Scan for the cell matching the given text and deliver its (x, y) coordinate at center. 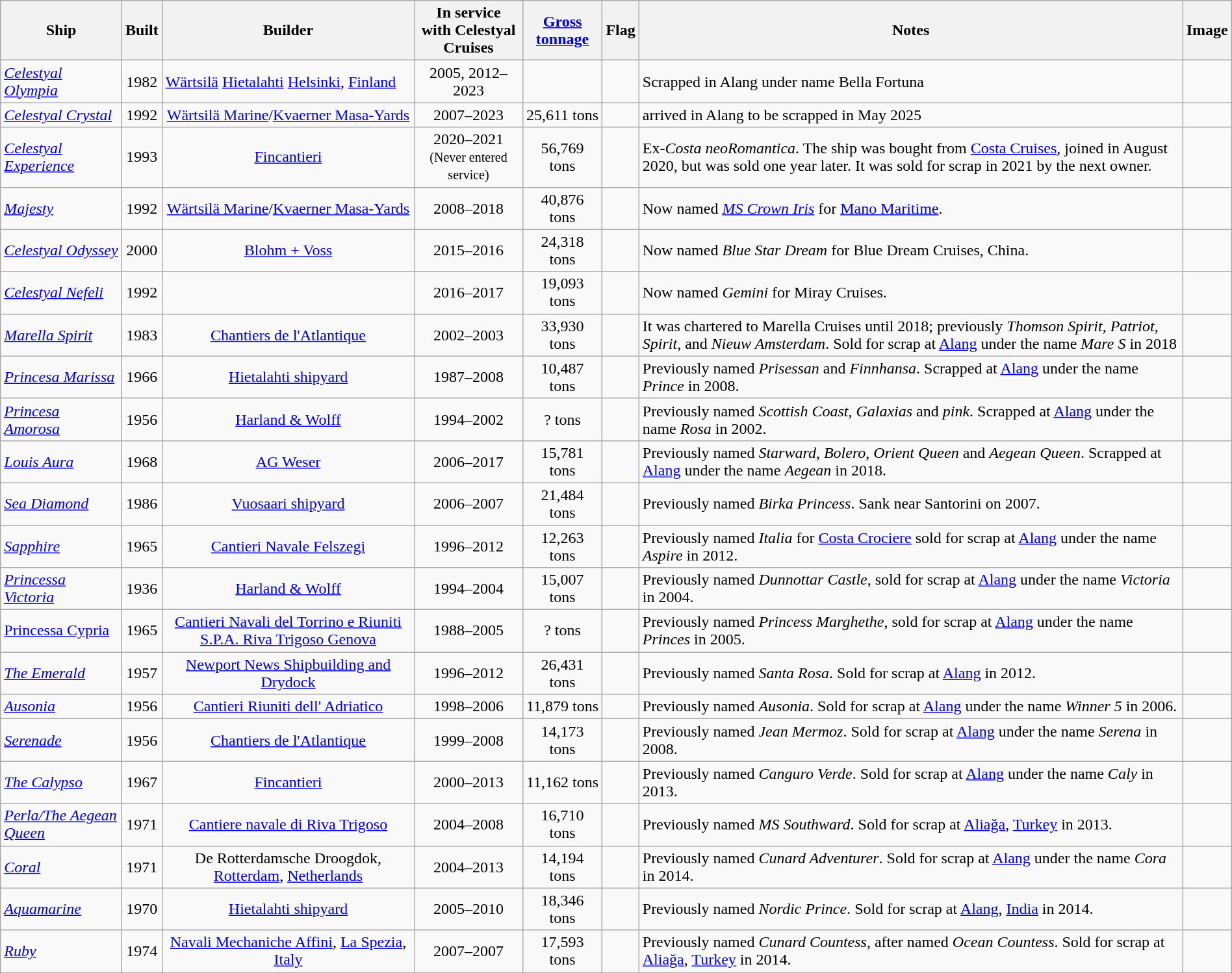
15,007 tons (563, 588)
2006–2007 (468, 504)
The Emerald (61, 673)
56,769 tons (563, 157)
Previously named Prisessan and Finnhansa. Scrapped at Alang under the name Prince in 2008. (911, 377)
Image (1207, 31)
1970 (142, 909)
Celestyal Olympia (61, 82)
2015–2016 (468, 251)
1983 (142, 335)
Cantiere navale di Riva Trigoso (289, 825)
Built (142, 31)
14,194 tons (563, 866)
The Calypso (61, 782)
17,593 tons (563, 951)
1994–2004 (468, 588)
Previously named Canguro Verde. Sold for scrap at Alang under the name Caly in 2013. (911, 782)
Celestyal Crystal (61, 115)
1967 (142, 782)
Previously named MS Southward. Sold for scrap at Aliağa, Turkey in 2013. (911, 825)
2007–2023 (468, 115)
18,346 tons (563, 909)
19,093 tons (563, 292)
11,162 tons (563, 782)
Princessa Victoria (61, 588)
Cantieri Navali del Torrino e Riuniti S.P.A. Riva Trigoso Genova (289, 631)
Navali Mechaniche Affini, La Spezia, Italy (289, 951)
21,484 tons (563, 504)
Louis Aura (61, 461)
2005, 2012–2023 (468, 82)
1936 (142, 588)
Notes (911, 31)
11,879 tons (563, 707)
1993 (142, 157)
Princesa Marissa (61, 377)
Cantieri Navale Felszegi (289, 546)
12,263 tons (563, 546)
2007–2007 (468, 951)
Princessa Cypria (61, 631)
Princesa Amorosa (61, 420)
1999–2008 (468, 740)
Coral (61, 866)
Ruby (61, 951)
Celestyal Nefeli (61, 292)
Previously named Scottish Coast, Galaxias and pink. Scrapped at Alang under the name Rosa in 2002. (911, 420)
Majesty (61, 208)
Now named Blue Star Dream for Blue Dream Cruises, China. (911, 251)
Previously named Princess Marghethe, sold for scrap at Alang under the name Princes in 2005. (911, 631)
1968 (142, 461)
Wärtsilä Hietalahti Helsinki, Finland (289, 82)
AG Weser (289, 461)
Previously named Jean Mermoz. Sold for scrap at Alang under the name Serena in 2008. (911, 740)
Previously named Cunard Adventurer. Sold for scrap at Alang under the name Cora in 2014. (911, 866)
2000 (142, 251)
25,611 tons (563, 115)
40,876 tons (563, 208)
Previously named Ausonia. Sold for scrap at Alang under the name Winner 5 in 2006. (911, 707)
33,930 tons (563, 335)
1994–2002 (468, 420)
2000–2013 (468, 782)
26,431 tons (563, 673)
De Rotterdamsche Droogdok, Rotterdam, Netherlands (289, 866)
Now named Gemini for Miray Cruises. (911, 292)
Previously named Birka Princess. Sank near Santorini on 2007. (911, 504)
2002–2003 (468, 335)
1982 (142, 82)
In servicewith Celestyal Cruises (468, 31)
Serenade (61, 740)
Now named MS Crown Iris for Mano Maritime. (911, 208)
16,710 tons (563, 825)
2020–2021(Never entered service) (468, 157)
Aquamarine (61, 909)
Cantieri Riuniti dell' Adriatico (289, 707)
2008–2018 (468, 208)
1998–2006 (468, 707)
Ausonia (61, 707)
Gross tonnage (563, 31)
Sea Diamond (61, 504)
10,487 tons (563, 377)
Previously named Starward, Bolero, Orient Queen and Aegean Queen. Scrapped at Alang under the name Aegean in 2018. (911, 461)
Perla/The Aegean Queen (61, 825)
1966 (142, 377)
2005–2010 (468, 909)
1957 (142, 673)
14,173 tons (563, 740)
15,781 tons (563, 461)
24,318 tons (563, 251)
Previously named Dunnottar Castle, sold for scrap at Alang under the name Victoria in 2004. (911, 588)
Flag (621, 31)
Blohm + Voss (289, 251)
Sapphire (61, 546)
Previously named Cunard Countess, after named Ocean Countess. Sold for scrap at Aliağa, Turkey in 2014. (911, 951)
2004–2008 (468, 825)
Vuosaari shipyard (289, 504)
Builder (289, 31)
Marella Spirit (61, 335)
1988–2005 (468, 631)
1986 (142, 504)
2006–2017 (468, 461)
1974 (142, 951)
Previously named Italia for Costa Crociere sold for scrap at Alang under the name Aspire in 2012. (911, 546)
Celestyal Experience (61, 157)
2004–2013 (468, 866)
Scrapped in Alang under name Bella Fortuna (911, 82)
arrived in Alang to be scrapped in May 2025 (911, 115)
Newport News Shipbuilding and Drydock (289, 673)
2016–2017 (468, 292)
Celestyal Odyssey (61, 251)
Previously named Santa Rosa. Sold for scrap at Alang in 2012. (911, 673)
1987–2008 (468, 377)
Previously named Nordic Prince. Sold for scrap at Alang, India in 2014. (911, 909)
Ship (61, 31)
